Search for the cell housing the specified text and yield its [x, y] center coordinate. 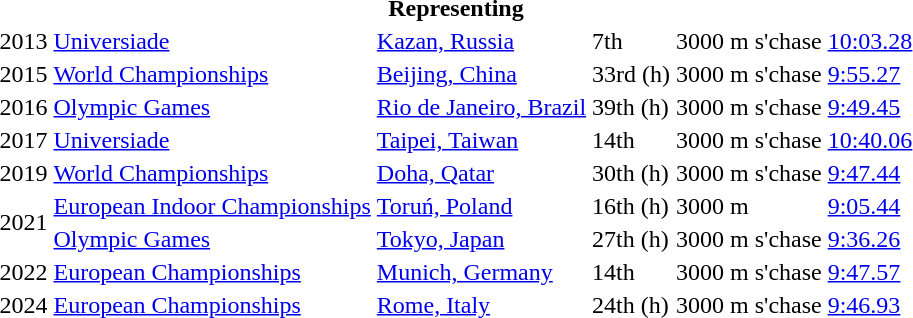
European Indoor Championships [212, 206]
Beijing, China [481, 74]
Toruń, Poland [481, 206]
Taipei, Taiwan [481, 140]
27th (h) [632, 239]
European Championships [212, 272]
3000 m [750, 206]
Rio de Janeiro, Brazil [481, 107]
Tokyo, Japan [481, 239]
39th (h) [632, 107]
33rd (h) [632, 74]
30th (h) [632, 173]
Doha, Qatar [481, 173]
Kazan, Russia [481, 41]
16th (h) [632, 206]
7th [632, 41]
Munich, Germany [481, 272]
